Return (X, Y) of the center of cell containing provided text 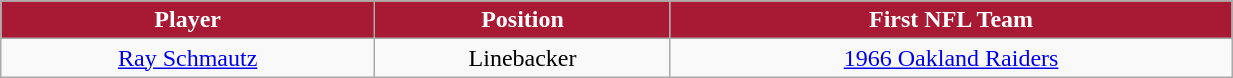
Ray Schmautz (188, 58)
Player (188, 20)
1966 Oakland Raiders (950, 58)
Linebacker (523, 58)
Position (523, 20)
First NFL Team (950, 20)
